Output the (x, y) coordinate of the center of the cell containing the given text.  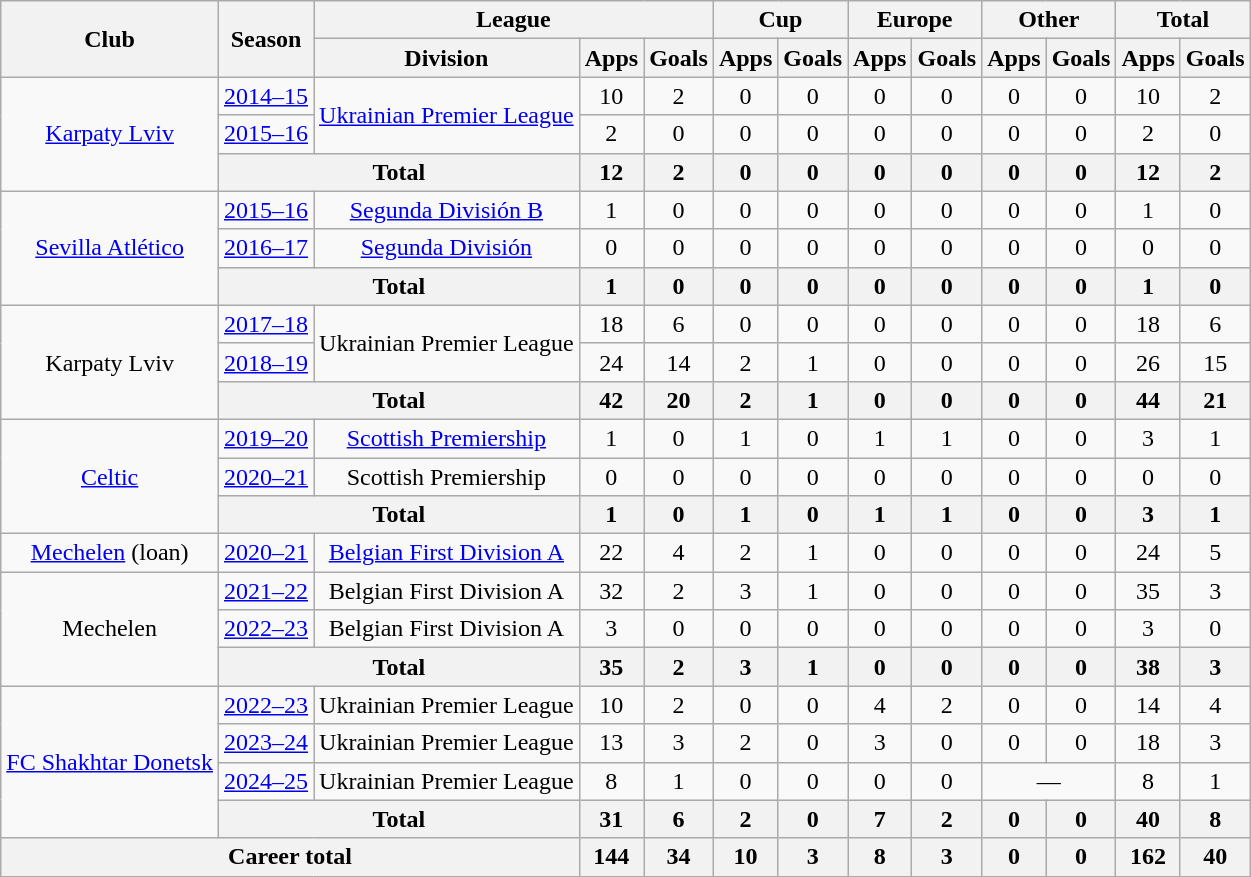
2016–17 (266, 248)
2014–15 (266, 96)
2024–25 (266, 781)
13 (611, 743)
32 (611, 591)
Other (1049, 20)
15 (1215, 362)
2023–24 (266, 743)
21 (1215, 400)
26 (1148, 362)
2018–19 (266, 362)
Season (266, 39)
Cup (780, 20)
44 (1148, 400)
Mechelen (110, 629)
League (514, 20)
34 (679, 857)
Europe (915, 20)
162 (1148, 857)
38 (1148, 667)
2019–20 (266, 438)
Career total (290, 857)
Segunda División B (447, 210)
Division (447, 58)
— (1049, 781)
Sevilla Atlético (110, 248)
Mechelen (loan) (110, 553)
7 (880, 819)
FC Shakhtar Donetsk (110, 762)
144 (611, 857)
Club (110, 39)
Segunda División (447, 248)
20 (679, 400)
Celtic (110, 476)
5 (1215, 553)
22 (611, 553)
42 (611, 400)
2017–18 (266, 324)
31 (611, 819)
2021–22 (266, 591)
